Provide the [x, y] coordinate of the cell's center where the given text is located.  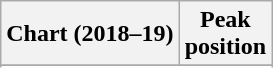
Peak position [225, 34]
Chart (2018–19) [90, 34]
